Output the [x, y] coordinate of the center of the cell containing the given text.  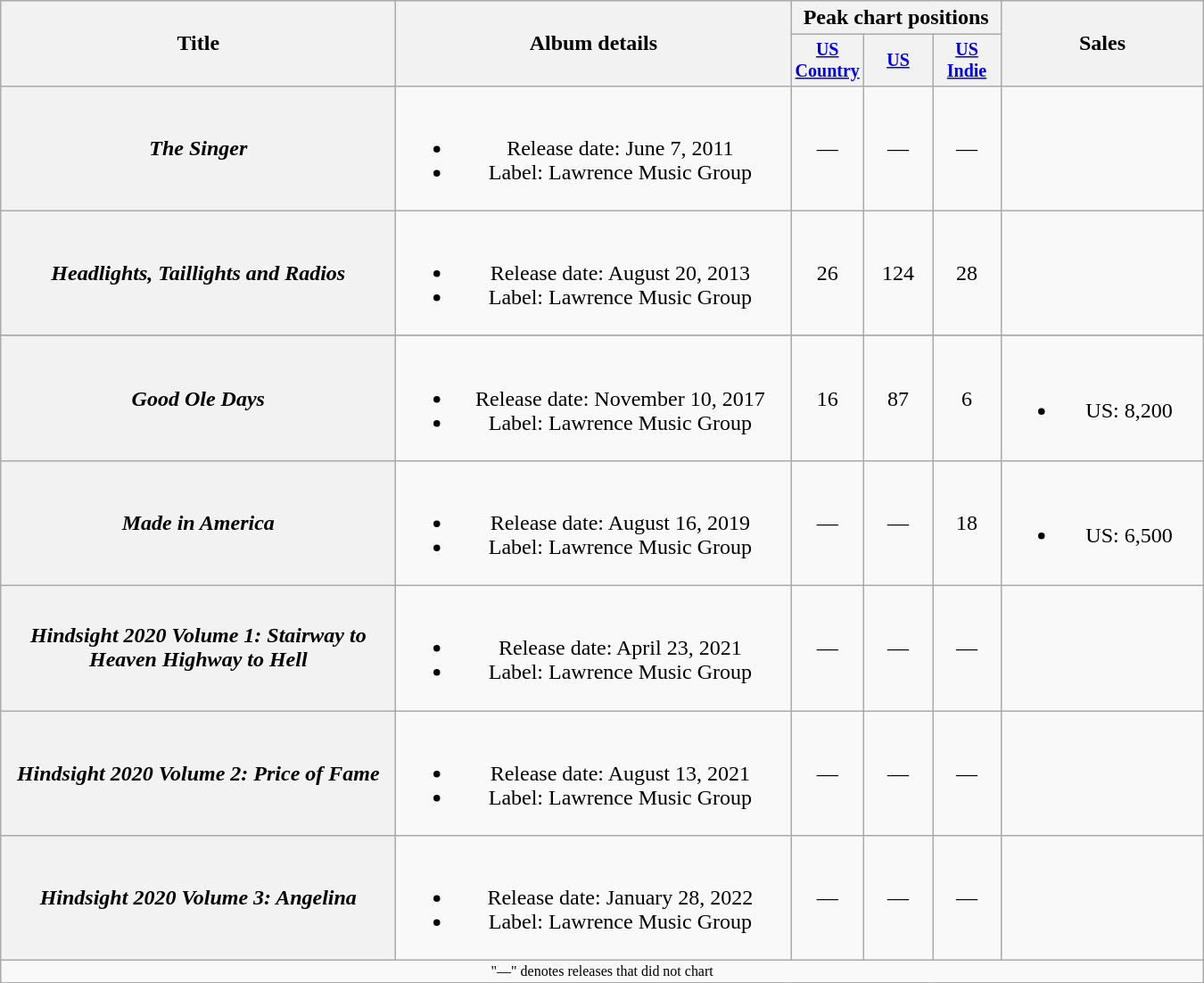
US Country [828, 61]
The Singer [198, 148]
Release date: June 7, 2011Label: Lawrence Music Group [594, 148]
Sales [1102, 44]
Release date: April 23, 2021Label: Lawrence Music Group [594, 648]
Hindsight 2020 Volume 2: Price of Fame [198, 773]
124 [899, 273]
US [899, 61]
Title [198, 44]
Hindsight 2020 Volume 1: Stairway to Heaven Highway to Hell [198, 648]
6 [967, 398]
USIndie [967, 61]
28 [967, 273]
16 [828, 398]
Good Ole Days [198, 398]
US: 8,200 [1102, 398]
Release date: August 13, 2021Label: Lawrence Music Group [594, 773]
Release date: January 28, 2022Label: Lawrence Music Group [594, 898]
Release date: November 10, 2017Label: Lawrence Music Group [594, 398]
Release date: August 16, 2019Label: Lawrence Music Group [594, 523]
26 [828, 273]
Hindsight 2020 Volume 3: Angelina [198, 898]
US: 6,500 [1102, 523]
Release date: August 20, 2013Label: Lawrence Music Group [594, 273]
Peak chart positions [896, 18]
18 [967, 523]
Album details [594, 44]
Made in America [198, 523]
87 [899, 398]
"—" denotes releases that did not chart [603, 971]
Headlights, Taillights and Radios [198, 273]
